Return (X, Y) of the center of cell containing provided text 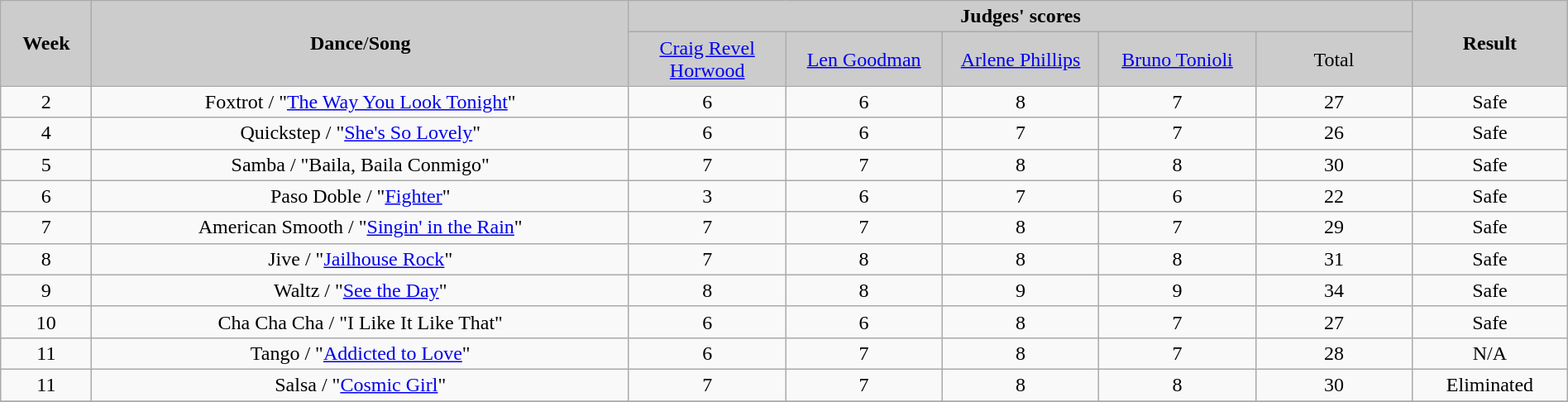
31 (1333, 259)
10 (46, 322)
Result (1490, 43)
Len Goodman (863, 60)
4 (46, 133)
28 (1333, 353)
Quickstep / "She's So Lovely" (361, 133)
29 (1333, 227)
Cha Cha Cha / "I Like It Like That" (361, 322)
Week (46, 43)
Dance/Song (361, 43)
Judges' scores (1021, 17)
Foxtrot / "The Way You Look Tonight" (361, 102)
Samba / "Baila, Baila Conmigo" (361, 165)
22 (1333, 196)
Paso Doble / "Fighter" (361, 196)
Tango / "Addicted to Love" (361, 353)
Eliminated (1490, 385)
26 (1333, 133)
Bruno Tonioli (1178, 60)
American Smooth / "Singin' in the Rain" (361, 227)
3 (706, 196)
Arlene Phillips (1021, 60)
Total (1333, 60)
Salsa / "Cosmic Girl" (361, 385)
Jive / "Jailhouse Rock" (361, 259)
34 (1333, 290)
Craig Revel Horwood (706, 60)
N/A (1490, 353)
2 (46, 102)
Waltz / "See the Day" (361, 290)
5 (46, 165)
